From the cell containing the given text, extract its center point as [x, y] coordinate. 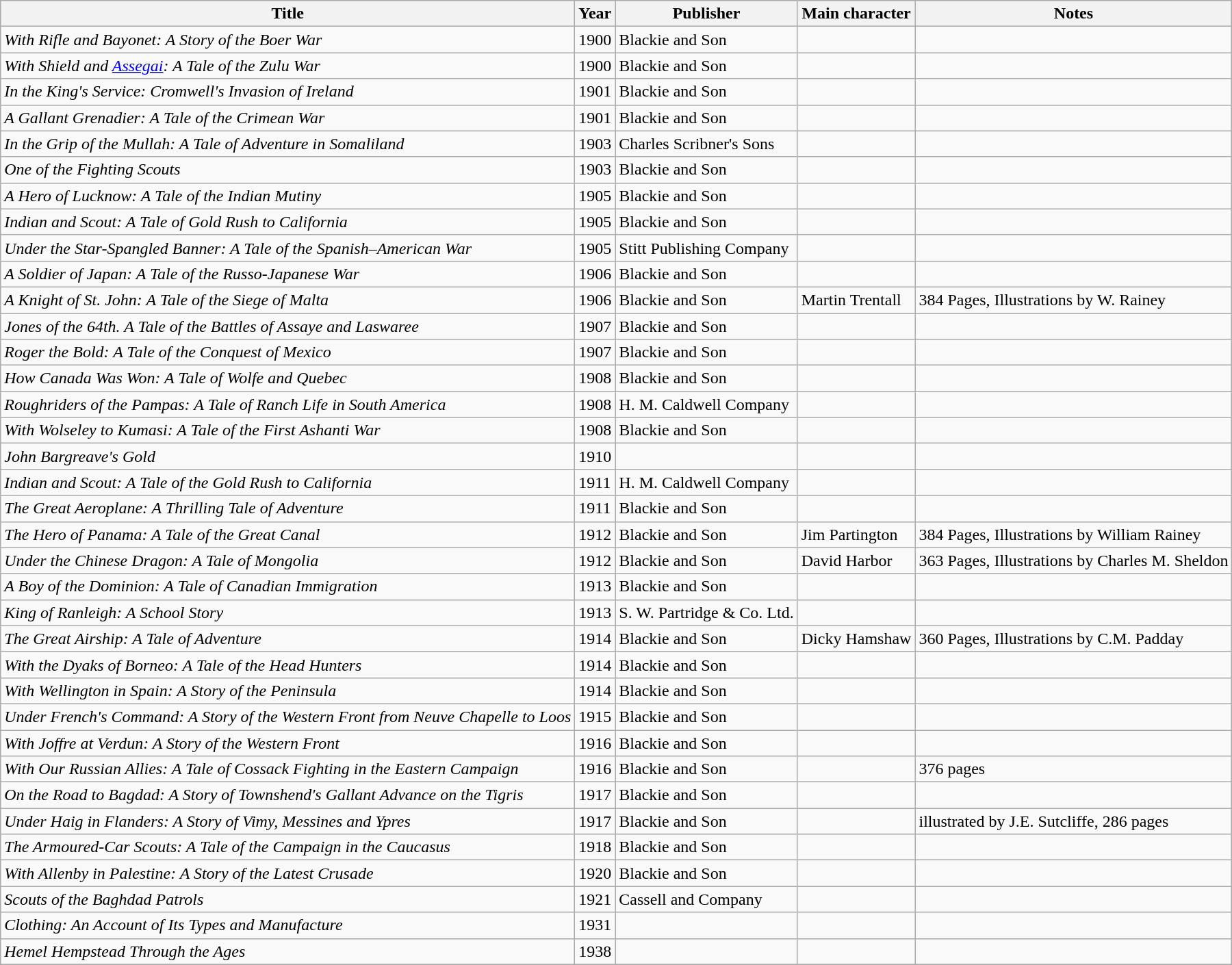
With Wolseley to Kumasi: A Tale of the First Ashanti War [287, 430]
Under Haig in Flanders: A Story of Vimy, Messines and Ypres [287, 821]
The Great Airship: A Tale of Adventure [287, 639]
Charles Scribner's Sons [706, 144]
A Knight of St. John: A Tale of the Siege of Malta [287, 300]
One of the Fighting Scouts [287, 170]
With the Dyaks of Borneo: A Tale of the Head Hunters [287, 665]
With Allenby in Palestine: A Story of the Latest Crusade [287, 873]
384 Pages, Illustrations by William Rainey [1073, 535]
1918 [595, 847]
Cassell and Company [706, 899]
On the Road to Bagdad: A Story of Townshend's Gallant Advance on the Tigris [287, 795]
1938 [595, 951]
The Armoured-Car Scouts: A Tale of the Campaign in the Caucasus [287, 847]
John Bargreave's Gold [287, 456]
In the King's Service: Cromwell's Invasion of Ireland [287, 92]
360 Pages, Illustrations by C.M. Padday [1073, 639]
1921 [595, 899]
In the Grip of the Mullah: A Tale of Adventure in Somaliland [287, 144]
A Gallant Grenadier: A Tale of the Crimean War [287, 118]
1915 [595, 717]
A Soldier of Japan: A Tale of the Russo-Japanese War [287, 274]
Indian and Scout: A Tale of the Gold Rush to California [287, 483]
The Great Aeroplane: A Thrilling Tale of Adventure [287, 509]
A Boy of the Dominion: A Tale of Canadian Immigration [287, 587]
Jones of the 64th. A Tale of the Battles of Assaye and Laswaree [287, 326]
S. W. Partridge & Co. Ltd. [706, 613]
With Shield and Assegai: A Tale of the Zulu War [287, 66]
The Hero of Panama: A Tale of the Great Canal [287, 535]
Main character [856, 14]
Scouts of the Baghdad Patrols [287, 899]
Indian and Scout: A Tale of Gold Rush to California [287, 222]
Under the Star-Spangled Banner: A Tale of the Spanish–American War [287, 248]
Jim Partington [856, 535]
Notes [1073, 14]
Hemel Hempstead Through the Ages [287, 951]
With Wellington in Spain: A Story of the Peninsula [287, 691]
Under French's Command: A Story of the Western Front from Neuve Chapelle to Loos [287, 717]
363 Pages, Illustrations by Charles M. Sheldon [1073, 561]
1920 [595, 873]
David Harbor [856, 561]
Roughriders of the Pampas: A Tale of Ranch Life in South America [287, 404]
Under the Chinese Dragon: A Tale of Mongolia [287, 561]
Martin Trentall [856, 300]
1910 [595, 456]
A Hero of Lucknow: A Tale of the Indian Mutiny [287, 196]
Publisher [706, 14]
How Canada Was Won: A Tale of Wolfe and Quebec [287, 378]
Clothing: An Account of Its Types and Manufacture [287, 925]
Roger the Bold: A Tale of the Conquest of Mexico [287, 352]
With Joffre at Verdun: A Story of the Western Front [287, 743]
With Rifle and Bayonet: A Story of the Boer War [287, 40]
1931 [595, 925]
384 Pages, Illustrations by W. Rainey [1073, 300]
King of Ranleigh: A School Story [287, 613]
Stitt Publishing Company [706, 248]
illustrated by J.E. Sutcliffe, 286 pages [1073, 821]
Year [595, 14]
With Our Russian Allies: A Tale of Cossack Fighting in the Eastern Campaign [287, 769]
Dicky Hamshaw [856, 639]
Title [287, 14]
376 pages [1073, 769]
